From the cell containing the given text, extract its center point as [x, y] coordinate. 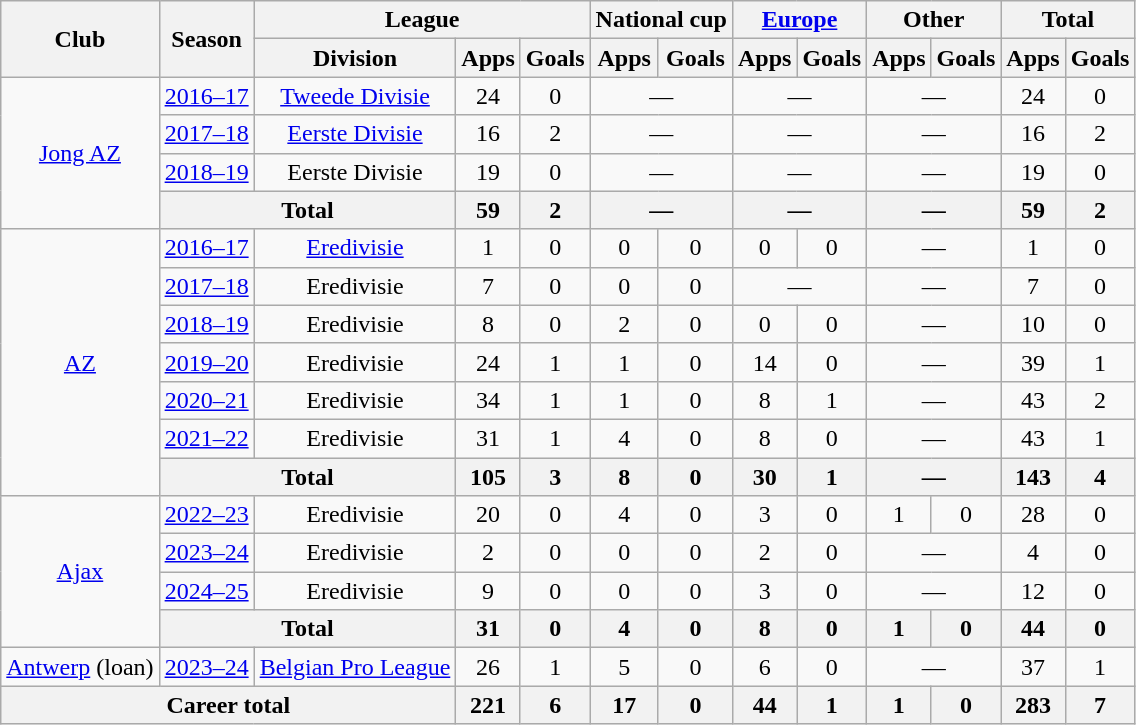
Division [355, 58]
143 [1033, 477]
39 [1033, 362]
34 [488, 400]
Career total [228, 705]
28 [1033, 515]
10 [1033, 324]
26 [488, 667]
Antwerp (loan) [80, 667]
2019–20 [206, 362]
12 [1033, 591]
14 [764, 362]
30 [764, 477]
37 [1033, 667]
5 [624, 667]
9 [488, 591]
2020–21 [206, 400]
20 [488, 515]
Other [934, 20]
National cup [661, 20]
2021–22 [206, 438]
2024–25 [206, 591]
105 [488, 477]
221 [488, 705]
Jong AZ [80, 153]
Ajax [80, 572]
Europe [799, 20]
AZ [80, 362]
Tweede Divisie [355, 96]
17 [624, 705]
283 [1033, 705]
Belgian Pro League [355, 667]
Season [206, 39]
2022–23 [206, 515]
League [422, 20]
Club [80, 39]
